Capture the cell that displays the provided text and extract its [x, y] central coordinate. 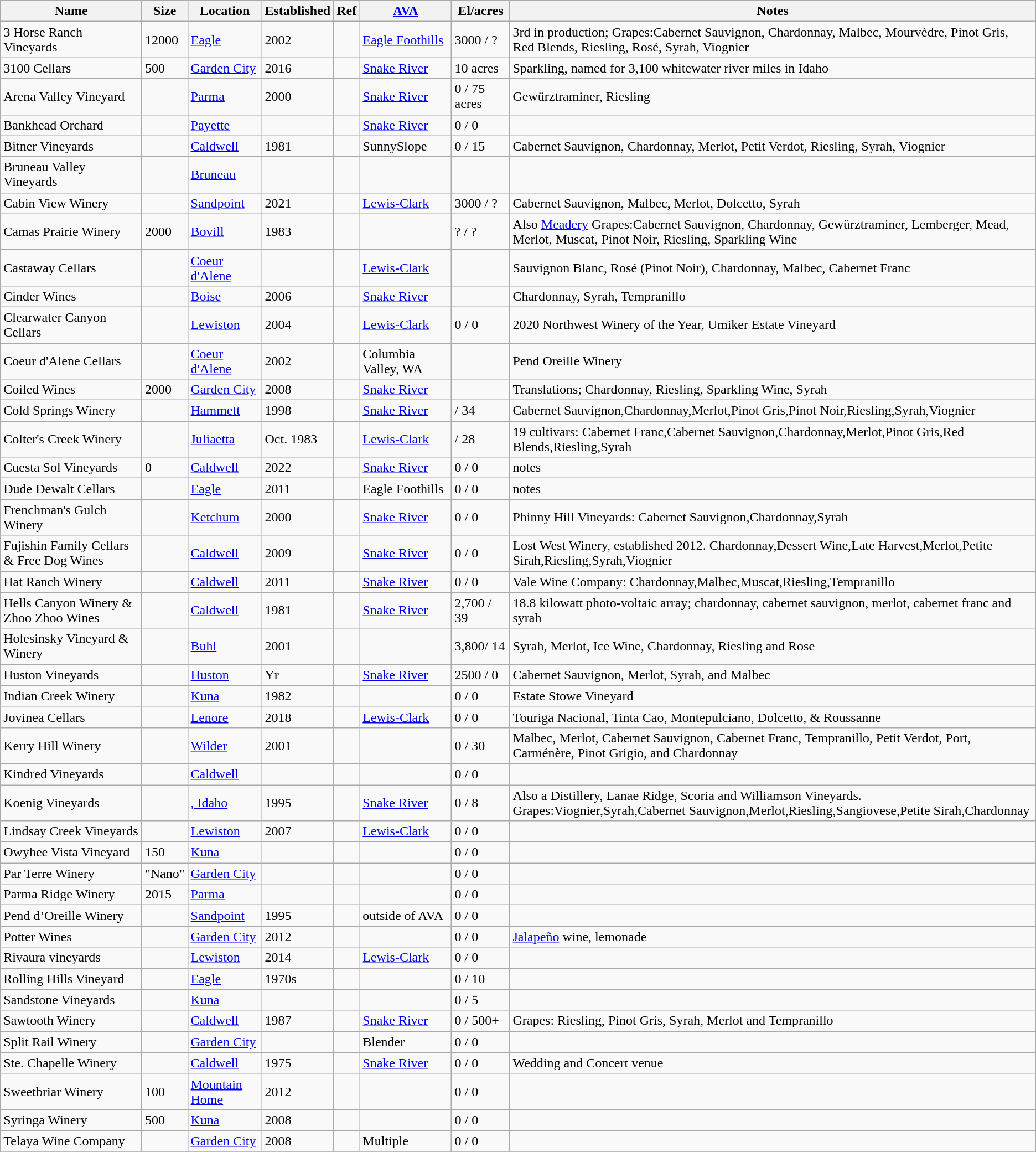
3 Horse Ranch Vineyards [71, 40]
1983 [298, 231]
/ 28 [480, 440]
Cinder Wines [71, 296]
Ketchum [225, 517]
0 / 10 [480, 979]
Syringa Winery [71, 1120]
Bankhead Orchard [71, 125]
Multiple [406, 1141]
Grapes: Riesling, Pinot Gris, Syrah, Merlot and Tempranillo [773, 1021]
/ 34 [480, 411]
Huston [225, 675]
? / ? [480, 231]
Sparkling, named for 3,100 whitewater river miles in Idaho [773, 68]
1975 [298, 1063]
Yr [298, 675]
0 / 5 [480, 1000]
2016 [298, 68]
1998 [298, 411]
Jalapeño wine, lemonade [773, 937]
Cuesta Sol Vineyards [71, 468]
Split Rail Winery [71, 1042]
Wedding and Concert venue [773, 1063]
Castaway Cellars [71, 268]
Phinny Hill Vineyards: Cabernet Sauvignon,Chardonnay,Syrah [773, 517]
Sandstone Vineyards [71, 1000]
, Idaho [225, 803]
1970s [298, 979]
Chardonnay, Syrah, Tempranillo [773, 296]
Owyhee Vista Vineyard [71, 853]
0 / 15 [480, 146]
2009 [298, 554]
El/acres [480, 11]
Holesinsky Vineyard & Winery [71, 647]
Dude Dewalt Cellars [71, 489]
Established [298, 11]
Boise [225, 296]
Cabin View Winery [71, 203]
0 / 500+ [480, 1021]
Jovinea Cellars [71, 717]
Syrah, Merlot, Ice Wine, Chardonnay, Riesling and Rose [773, 647]
Bruneau [225, 175]
Arena Valley Vineyard [71, 96]
Pend Oreille Winery [773, 361]
19 cultivars: Cabernet Franc,Cabernet Sauvignon,Chardonnay,Merlot,Pinot Gris,Red Blends,Riesling,Syrah [773, 440]
Huston Vineyards [71, 675]
0 / 30 [480, 745]
Malbec, Merlot, Cabernet Sauvignon, Cabernet Franc, Tempranillo, Petit Verdot, Port, Carménère, Pinot Grigio, and Chardonnay [773, 745]
1982 [298, 696]
Mountain Home [225, 1092]
"Nano" [165, 874]
Gewürztraminer, Riesling [773, 96]
3rd in production; Grapes:Cabernet Sauvignon, Chardonnay, Malbec, Mourvèdre, Pinot Gris, Red Blends, Riesling, Rosé, Syrah, Viognier [773, 40]
SunnySlope [406, 146]
Cabernet Sauvignon,Chardonnay,Merlot,Pinot Gris,Pinot Noir,Riesling,Syrah,Viognier [773, 411]
Wilder [225, 745]
Cabernet Sauvignon, Chardonnay, Merlot, Petit Verdot, Riesling, Syrah, Viognier [773, 146]
Sauvignon Blanc, Rosé (Pinot Noir), Chardonnay, Malbec, Cabernet Franc [773, 268]
Juliaetta [225, 440]
2,700 / 39 [480, 610]
Bruneau Valley Vineyards [71, 175]
2018 [298, 717]
Sawtooth Winery [71, 1021]
Touriga Nacional, Tinta Cao, Montepulciano, Dolcetto, & Roussanne [773, 717]
2007 [298, 831]
1987 [298, 1021]
Koenig Vineyards [71, 803]
Cabernet Sauvignon, Merlot, Syrah, and Malbec [773, 675]
Kerry Hill Winery [71, 745]
2006 [298, 296]
Cabernet Sauvignon, Malbec, Merlot, Dolcetto, Syrah [773, 203]
Bitner Vineyards [71, 146]
Name [71, 11]
2020 Northwest Winery of the Year, Umiker Estate Vineyard [773, 324]
18.8 kilowatt photo-voltaic array; chardonnay, cabernet sauvignon, merlot, cabernet franc and syrah [773, 610]
150 [165, 853]
Potter Wines [71, 937]
Columbia Valley, WA [406, 361]
Sweetbriar Winery [71, 1092]
Also Meadery Grapes:Cabernet Sauvignon, Chardonnay, Gewürztraminer, Lemberger, Mead, Merlot, Muscat, Pinot Noir, Riesling, Sparkling Wine [773, 231]
3100 Cellars [71, 68]
Lost West Winery, established 2012. Chardonnay,Dessert Wine,Late Harvest,Merlot,Petite Sirah,Riesling,Syrah,Viognier [773, 554]
Fujishin Family Cellars & Free Dog Wines [71, 554]
Lenore [225, 717]
Hammett [225, 411]
Oct. 1983 [298, 440]
10 acres [480, 68]
Bovill [225, 231]
2015 [165, 895]
Pend d’Oreille Winery [71, 916]
0 / 75 acres [480, 96]
Location [225, 11]
Clearwater Canyon Cellars [71, 324]
3,800/ 14 [480, 647]
Lindsay Creek Vineyards [71, 831]
100 [165, 1092]
Parma Ridge Winery [71, 895]
Coiled Wines [71, 390]
Indian Creek Winery [71, 696]
Coeur d'Alene Cellars [71, 361]
Estate Stowe Vineyard [773, 696]
Kindred Vineyards [71, 774]
2021 [298, 203]
Rolling Hills Vineyard [71, 979]
12000 [165, 40]
AVA [406, 11]
0 / 8 [480, 803]
Notes [773, 11]
Vale Wine Company: Chardonnay,Malbec,Muscat,Riesling,Tempranillo [773, 582]
Hat Ranch Winery [71, 582]
2022 [298, 468]
Colter's Creek Winery [71, 440]
Telaya Wine Company [71, 1141]
Camas Prairie Winery [71, 231]
Translations; Chardonnay, Riesling, Sparkling Wine, Syrah [773, 390]
0 [165, 468]
Frenchman's Gulch Winery [71, 517]
Cold Springs Winery [71, 411]
outside of AVA [406, 916]
2014 [298, 958]
Payette [225, 125]
Buhl [225, 647]
Par Terre Winery [71, 874]
Blender [406, 1042]
2500 / 0 [480, 675]
Rivaura vineyards [71, 958]
Ref [346, 11]
Hells Canyon Winery & Zhoo Zhoo Wines [71, 610]
2004 [298, 324]
Size [165, 11]
Ste. Chapelle Winery [71, 1063]
